Search for the cell housing the specified text and yield its (x, y) center coordinate. 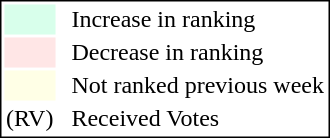
Decrease in ranking (198, 53)
(RV) (29, 119)
Received Votes (198, 119)
Not ranked previous week (198, 85)
Increase in ranking (198, 19)
